Find where the given text appears and provide that cell's center as [X, Y] coordinate. 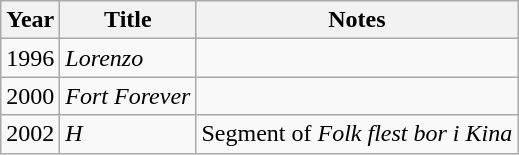
Title [128, 20]
Fort Forever [128, 96]
Notes [357, 20]
H [128, 134]
Segment of Folk flest bor i Kina [357, 134]
2000 [30, 96]
1996 [30, 58]
Lorenzo [128, 58]
2002 [30, 134]
Year [30, 20]
